Pinpoint the cell where the given text exists, returning its [x, y] midpoint coordinate. 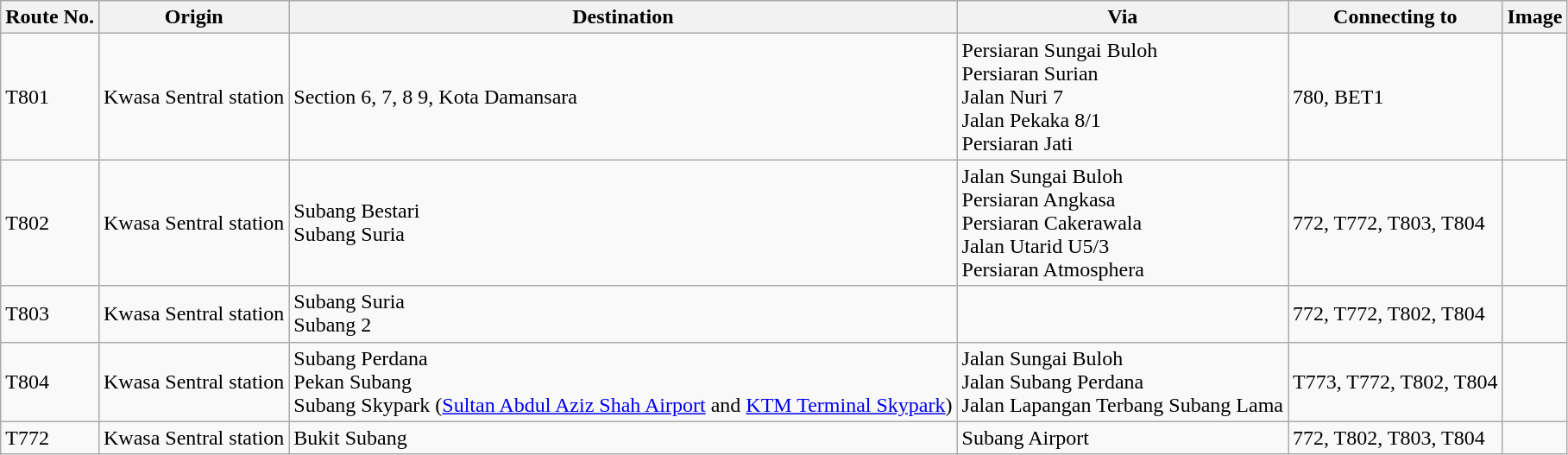
Bukit Subang [623, 438]
Subang Airport [1122, 438]
Section 6, 7, 8 9, Kota Damansara [623, 97]
772, T772, T803, T804 [1395, 223]
780, BET1 [1395, 97]
T804 [50, 382]
Via [1122, 17]
Jalan Sungai Buloh Jalan Subang Perdana Jalan Lapangan Terbang Subang Lama [1122, 382]
T772 [50, 438]
Destination [623, 17]
Connecting to [1395, 17]
Route No. [50, 17]
772, T772, T802, T804 [1395, 314]
Subang Bestari Subang Suria [623, 223]
Image [1534, 17]
T802 [50, 223]
772, T802, T803, T804 [1395, 438]
Subang Suria Subang 2 [623, 314]
Jalan Sungai Buloh Persiaran Angkasa Persiaran Cakerawala Jalan Utarid U5/3 Persiaran Atmosphera [1122, 223]
Origin [193, 17]
Persiaran Sungai Buloh Persiaran Surian Jalan Nuri 7 Jalan Pekaka 8/1 Persiaran Jati [1122, 97]
T773, T772, T802, T804 [1395, 382]
Subang Perdana Pekan Subang Subang Skypark (Sultan Abdul Aziz Shah Airport and KTM Terminal Skypark) [623, 382]
T803 [50, 314]
T801 [50, 97]
